Output the (X, Y) coordinate of the center of the cell containing the given text.  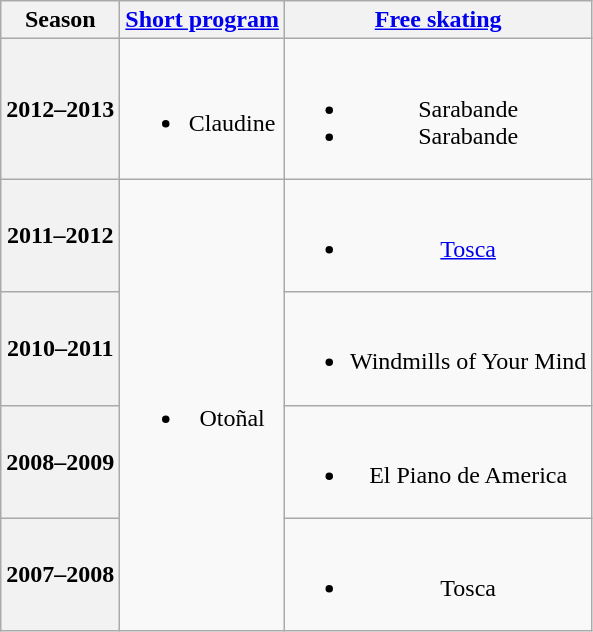
Claudine (202, 109)
2012–2013 (60, 109)
2007–2008 (60, 574)
Sarabande Sarabande (438, 109)
Short program (202, 20)
2011–2012 (60, 236)
Windmills of Your Mind (438, 348)
Otoñal (202, 405)
2010–2011 (60, 348)
Free skating (438, 20)
Season (60, 20)
2008–2009 (60, 462)
El Piano de America (438, 462)
